Provide the (x, y) coordinate of the cell's center where the given text is located.  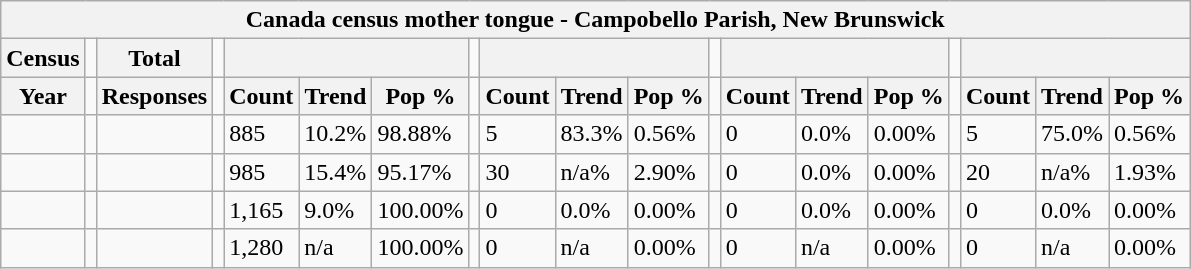
Responses (154, 96)
20 (998, 172)
1.93% (1148, 172)
83.3% (592, 134)
885 (262, 134)
98.88% (420, 134)
1,280 (262, 248)
Census (43, 58)
95.17% (420, 172)
10.2% (336, 134)
15.4% (336, 172)
75.0% (1072, 134)
Canada census mother tongue - Campobello Parish, New Brunswick (596, 20)
2.90% (668, 172)
30 (518, 172)
Year (43, 96)
Total (154, 58)
9.0% (336, 210)
985 (262, 172)
1,165 (262, 210)
